Scan for the cell matching the given text and deliver its (x, y) coordinate at center. 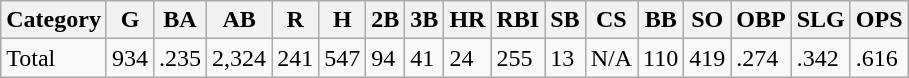
41 (424, 58)
2B (386, 20)
OBP (761, 20)
G (130, 20)
HR (468, 20)
.342 (820, 58)
RBI (518, 20)
547 (342, 58)
94 (386, 58)
.616 (879, 58)
.274 (761, 58)
N/A (611, 58)
419 (708, 58)
241 (296, 58)
255 (518, 58)
Total (54, 58)
13 (565, 58)
.235 (180, 58)
AB (240, 20)
SO (708, 20)
R (296, 20)
H (342, 20)
2,324 (240, 58)
Category (54, 20)
3B (424, 20)
CS (611, 20)
110 (661, 58)
OPS (879, 20)
BA (180, 20)
SLG (820, 20)
24 (468, 58)
BB (661, 20)
SB (565, 20)
934 (130, 58)
